Pinpoint the cell where the given text exists, returning its (x, y) midpoint coordinate. 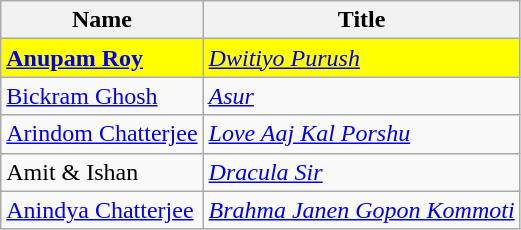
Name (102, 20)
Anupam Roy (102, 58)
Arindom Chatterjee (102, 134)
Amit & Ishan (102, 172)
Asur (362, 96)
Brahma Janen Gopon Kommoti (362, 210)
Anindya Chatterjee (102, 210)
Dracula Sir (362, 172)
Love Aaj Kal Porshu (362, 134)
Dwitiyo Purush (362, 58)
Bickram Ghosh (102, 96)
Title (362, 20)
